Provide the [X, Y] coordinate of the cell's center where the given text is located.  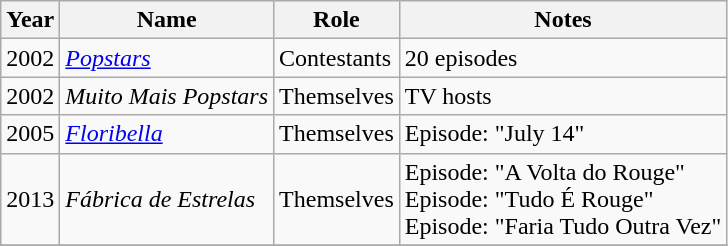
Name [167, 20]
Year [30, 20]
Muito Mais Popstars [167, 96]
20 episodes [563, 58]
Contestants [337, 58]
Floribella [167, 134]
2013 [30, 199]
Notes [563, 20]
Popstars [167, 58]
Episode: "A Volta do Rouge"Episode: "Tudo É Rouge"Episode: "Faria Tudo Outra Vez" [563, 199]
TV hosts [563, 96]
Episode: "July 14" [563, 134]
Fábrica de Estrelas [167, 199]
2005 [30, 134]
Role [337, 20]
